Output the [x, y] coordinate of the center of the cell containing the given text.  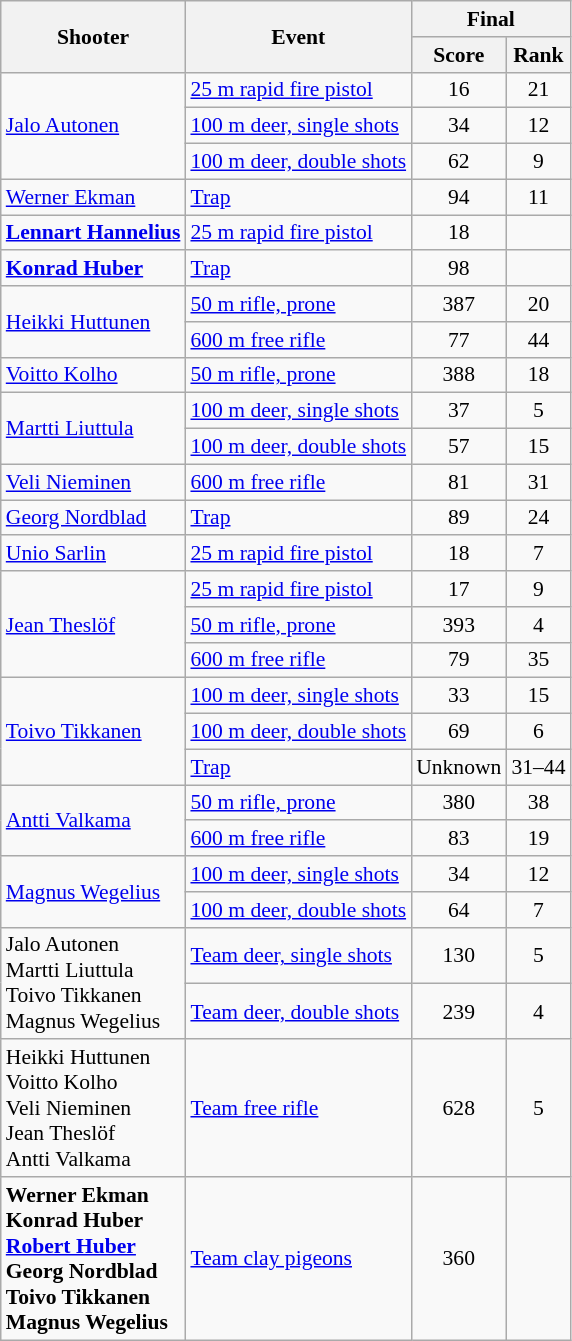
Unknown [458, 767]
64 [458, 910]
393 [458, 625]
Martti Liuttula [94, 428]
Jean Theslöf [94, 624]
62 [458, 162]
Toivo Tikkanen [94, 732]
17 [458, 589]
Team deer, single shots [298, 955]
Heikki Huttunen [94, 322]
Final [490, 19]
35 [538, 660]
360 [458, 1258]
Team clay pigeons [298, 1258]
388 [458, 375]
81 [458, 482]
44 [538, 340]
Unio Sarlin [94, 554]
11 [538, 197]
Event [298, 36]
Team deer, double shots [298, 1011]
98 [458, 269]
Team free rifle [298, 1109]
130 [458, 955]
24 [538, 518]
Georg Nordblad [94, 518]
79 [458, 660]
94 [458, 197]
Jalo Autonen Martti Liuttula Toivo Tikkanen Magnus Wegelius [94, 983]
57 [458, 447]
38 [538, 803]
380 [458, 803]
Score [458, 55]
37 [458, 411]
69 [458, 732]
Werner Ekman Konrad Huber Robert Huber Georg Nordblad Toivo Tikkanen Magnus Wegelius [94, 1258]
Heikki Huttunen Voitto Kolho Veli Nieminen Jean Theslöf Antti Valkama [94, 1109]
89 [458, 518]
83 [458, 839]
21 [538, 90]
Magnus Wegelius [94, 892]
Werner Ekman [94, 197]
Voitto Kolho [94, 375]
16 [458, 90]
Shooter [94, 36]
31–44 [538, 767]
Veli Nieminen [94, 482]
31 [538, 482]
33 [458, 696]
Rank [538, 55]
20 [538, 304]
628 [458, 1109]
Konrad Huber [94, 269]
6 [538, 732]
Jalo Autonen [94, 126]
19 [538, 839]
Lennart Hannelius [94, 233]
239 [458, 1011]
387 [458, 304]
77 [458, 340]
Antti Valkama [94, 820]
